Capture the cell that displays the provided text and extract its [x, y] central coordinate. 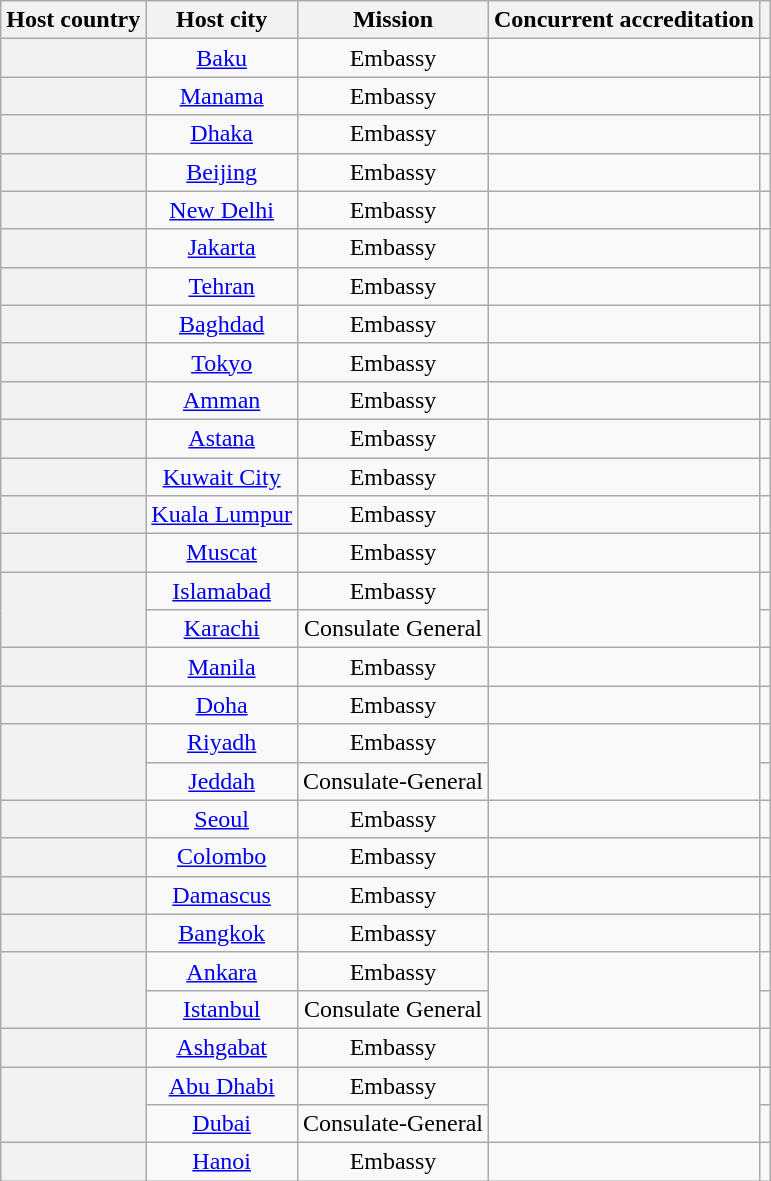
Concurrent accreditation [624, 20]
Damascus [222, 895]
Riyadh [222, 743]
Baku [222, 58]
Tokyo [222, 362]
Jakarta [222, 248]
Islamabad [222, 591]
Beijing [222, 172]
Manila [222, 667]
Dhaka [222, 134]
New Delhi [222, 210]
Dubai [222, 1124]
Mission [392, 20]
Kuala Lumpur [222, 515]
Baghdad [222, 324]
Manama [222, 96]
Tehran [222, 286]
Host country [74, 20]
Seoul [222, 819]
Kuwait City [222, 477]
Istanbul [222, 1009]
Jeddah [222, 781]
Bangkok [222, 933]
Hanoi [222, 1162]
Host city [222, 20]
Ankara [222, 971]
Ashgabat [222, 1047]
Astana [222, 438]
Muscat [222, 553]
Colombo [222, 857]
Doha [222, 705]
Abu Dhabi [222, 1085]
Amman [222, 400]
Karachi [222, 629]
